From the cell containing the given text, extract its center point as [x, y] coordinate. 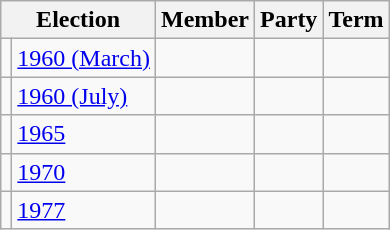
Member [206, 20]
Term [356, 20]
Election [78, 20]
1960 (July) [84, 96]
1970 [84, 172]
1977 [84, 210]
Party [289, 20]
1965 [84, 134]
1960 (March) [84, 58]
